Determine the [X, Y] coordinate at the center of the cell enclosing the given text.  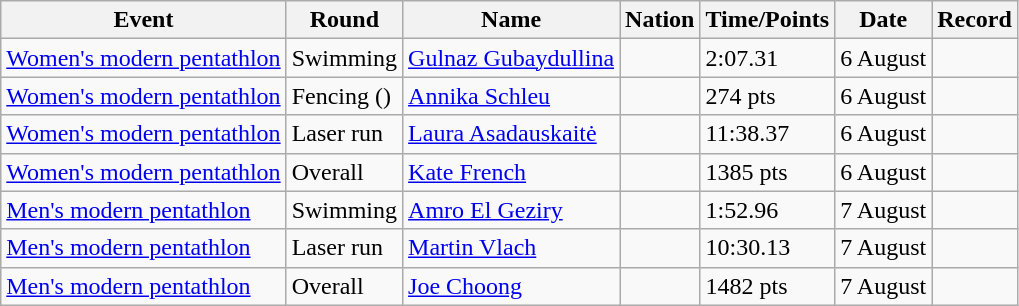
Laura Asadauskaitė [512, 134]
Kate French [512, 172]
Annika Schleu [512, 96]
Date [884, 20]
Gulnaz Gubaydullina [512, 58]
Round [344, 20]
1385 pts [768, 172]
Nation [660, 20]
Fencing () [344, 96]
1:52.96 [768, 210]
Record [975, 20]
Name [512, 20]
2:07.31 [768, 58]
Martin Vlach [512, 248]
274 pts [768, 96]
Amro El Geziry [512, 210]
Event [144, 20]
11:38.37 [768, 134]
10:30.13 [768, 248]
Time/Points [768, 20]
Joe Choong [512, 286]
1482 pts [768, 286]
